Extract the [x, y] coordinate from the center of the cell holding the provided text.  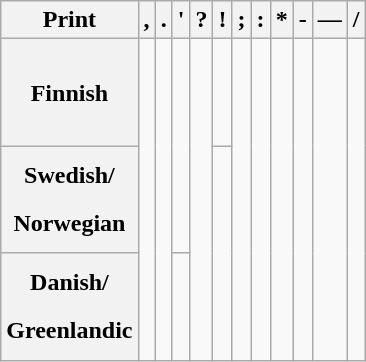
/ [356, 20]
- [302, 20]
Print [70, 20]
; [242, 20]
. [164, 20]
Finnish [70, 92]
— [330, 20]
? [202, 20]
! [222, 20]
: [260, 20]
* [282, 20]
, [146, 20]
' [181, 20]
Danish/Greenlandic [70, 306]
Swedish/Norwegian [70, 200]
